Search for the cell housing the specified text and yield its (X, Y) center coordinate. 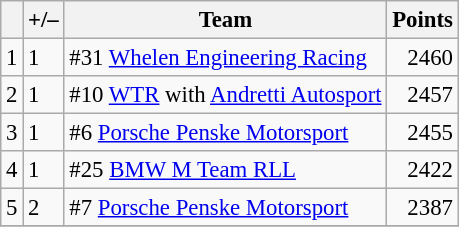
#31 Whelen Engineering Racing (226, 58)
5 (12, 208)
2387 (422, 208)
2457 (422, 95)
#10 WTR with Andretti Autosport (226, 95)
Points (422, 20)
#7 Porsche Penske Motorsport (226, 208)
#25 BMW M Team RLL (226, 170)
3 (12, 133)
2460 (422, 58)
+/– (44, 20)
2422 (422, 170)
Team (226, 20)
#6 Porsche Penske Motorsport (226, 133)
2455 (422, 133)
4 (12, 170)
